For the text-containing cell, return its midpoint in (x, y) coordinate format. 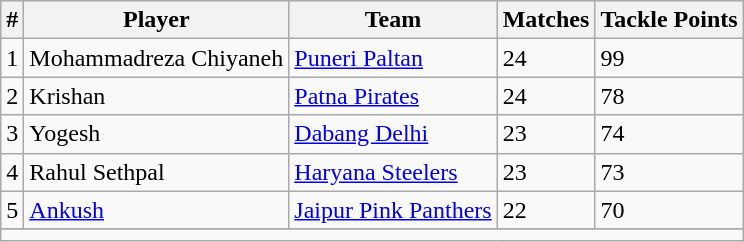
4 (12, 172)
# (12, 20)
Krishan (156, 96)
Team (393, 20)
3 (12, 134)
Player (156, 20)
Rahul Sethpal (156, 172)
Matches (546, 20)
99 (669, 58)
Tackle Points (669, 20)
70 (669, 210)
Ankush (156, 210)
78 (669, 96)
Jaipur Pink Panthers (393, 210)
74 (669, 134)
2 (12, 96)
5 (12, 210)
Yogesh (156, 134)
Mohammadreza Chiyaneh (156, 58)
22 (546, 210)
Dabang Delhi (393, 134)
Puneri Paltan (393, 58)
1 (12, 58)
73 (669, 172)
Patna Pirates (393, 96)
Haryana Steelers (393, 172)
